Capture the cell that displays the provided text and extract its [X, Y] central coordinate. 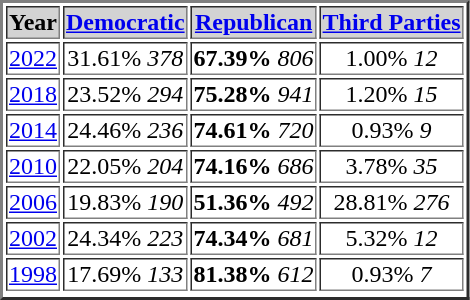
2006 [33, 202]
51.36% 492 [254, 202]
28.81% 276 [392, 202]
19.83% 190 [126, 202]
3.78% 35 [392, 166]
2014 [33, 130]
2002 [33, 238]
0.93% 9 [392, 130]
2018 [33, 94]
Republican [254, 22]
74.61% 720 [254, 130]
23.52% 294 [126, 94]
5.32% 12 [392, 238]
75.28% 941 [254, 94]
2022 [33, 58]
22.05% 204 [126, 166]
0.93% 7 [392, 274]
67.39% 806 [254, 58]
2010 [33, 166]
1.00% 12 [392, 58]
31.61% 378 [126, 58]
Year [33, 22]
74.16% 686 [254, 166]
24.34% 223 [126, 238]
Democratic [126, 22]
24.46% 236 [126, 130]
1.20% 15 [392, 94]
81.38% 612 [254, 274]
74.34% 681 [254, 238]
1998 [33, 274]
17.69% 133 [126, 274]
Third Parties [392, 22]
